Detect which cell encompasses the target text, then output its [X, Y] center coordinate. 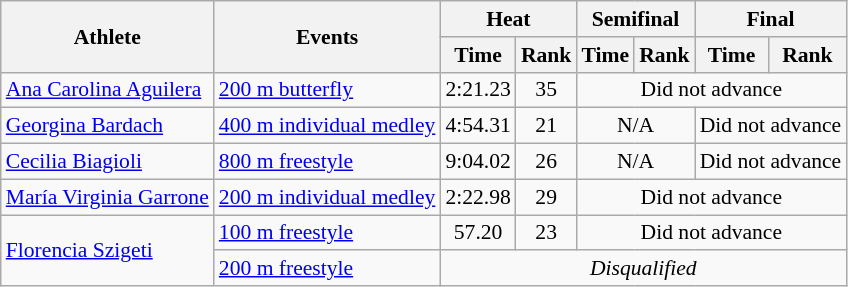
400 m individual medley [328, 126]
2:22.98 [478, 197]
23 [546, 233]
100 m freestyle [328, 233]
9:04.02 [478, 162]
200 m butterfly [328, 90]
800 m freestyle [328, 162]
Final [771, 19]
Semifinal [635, 19]
57.20 [478, 233]
Disqualified [643, 269]
21 [546, 126]
Cecilia Biagioli [108, 162]
200 m individual medley [328, 197]
Ana Carolina Aguilera [108, 90]
Athlete [108, 36]
María Virginia Garrone [108, 197]
29 [546, 197]
Florencia Szigeti [108, 250]
Georgina Bardach [108, 126]
4:54.31 [478, 126]
Heat [508, 19]
2:21.23 [478, 90]
Events [328, 36]
200 m freestyle [328, 269]
35 [546, 90]
26 [546, 162]
